Output the (x, y) coordinate of the center of the cell containing the given text.  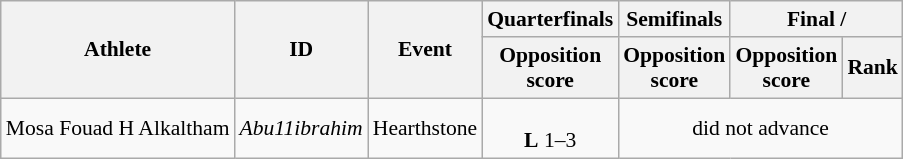
L 1–3 (550, 128)
Hearthstone (425, 128)
Abu11ibrahim (302, 128)
did not advance (760, 128)
Mosa Fouad H Alkaltham (118, 128)
Athlete (118, 50)
Quarterfinals (550, 19)
Rank (872, 68)
Final / (816, 19)
ID (302, 50)
Semifinals (674, 19)
Event (425, 50)
